Detect which cell encompasses the target text, then output its [x, y] center coordinate. 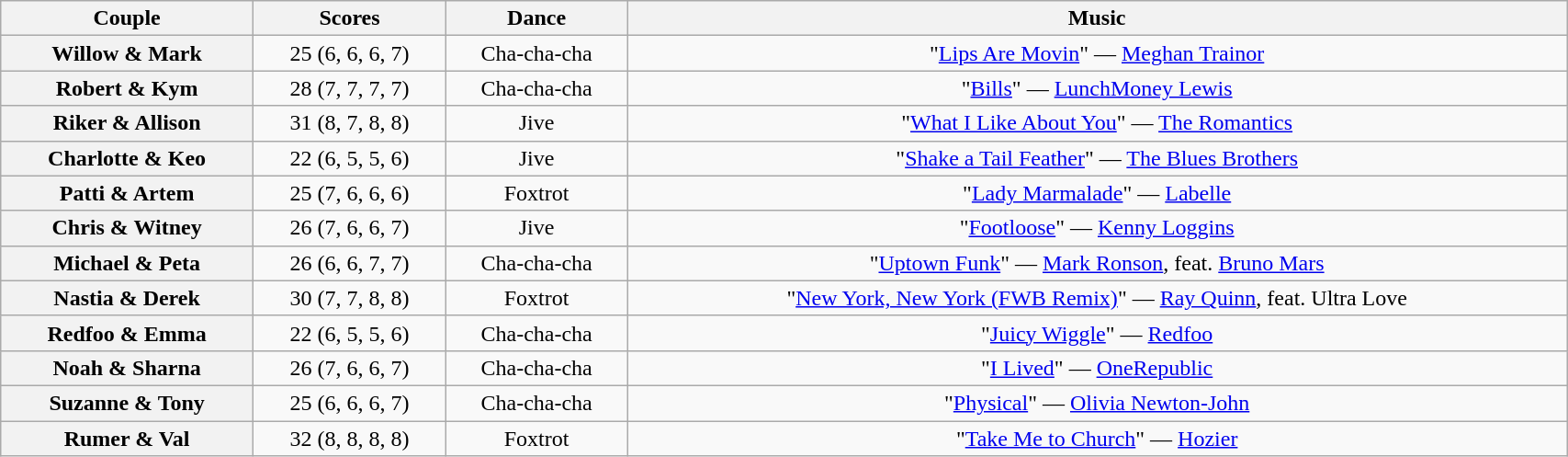
"Lips Are Movin" — Meghan Trainor [1097, 53]
30 (7, 7, 8, 8) [349, 298]
31 (8, 7, 8, 8) [349, 123]
"I Lived" — OneRepublic [1097, 368]
Michael & Peta [127, 263]
Nastia & Derek [127, 298]
Scores [349, 18]
"Uptown Funk" — Mark Ronson, feat. Bruno Mars [1097, 263]
25 (7, 6, 6, 6) [349, 193]
"Juicy Wiggle" — Redfoo [1097, 333]
Riker & Allison [127, 123]
Music [1097, 18]
28 (7, 7, 7, 7) [349, 88]
"Footloose" — Kenny Loggins [1097, 228]
Redfoo & Emma [127, 333]
Robert & Kym [127, 88]
Noah & Sharna [127, 368]
Suzanne & Tony [127, 403]
"Bills" — LunchMoney Lewis [1097, 88]
Chris & Witney [127, 228]
32 (8, 8, 8, 8) [349, 439]
Charlotte & Keo [127, 158]
Couple [127, 18]
Rumer & Val [127, 439]
"Take Me to Church" — Hozier [1097, 439]
Dance [536, 18]
"What I Like About You" — The Romantics [1097, 123]
26 (6, 6, 7, 7) [349, 263]
"Lady Marmalade" — Labelle [1097, 193]
"Physical" — Olivia Newton-John [1097, 403]
"Shake a Tail Feather" — The Blues Brothers [1097, 158]
"New York, New York (FWB Remix)" — Ray Quinn, feat. Ultra Love [1097, 298]
Patti & Artem [127, 193]
Willow & Mark [127, 53]
